Output the [x, y] coordinate of the center of the cell containing the given text.  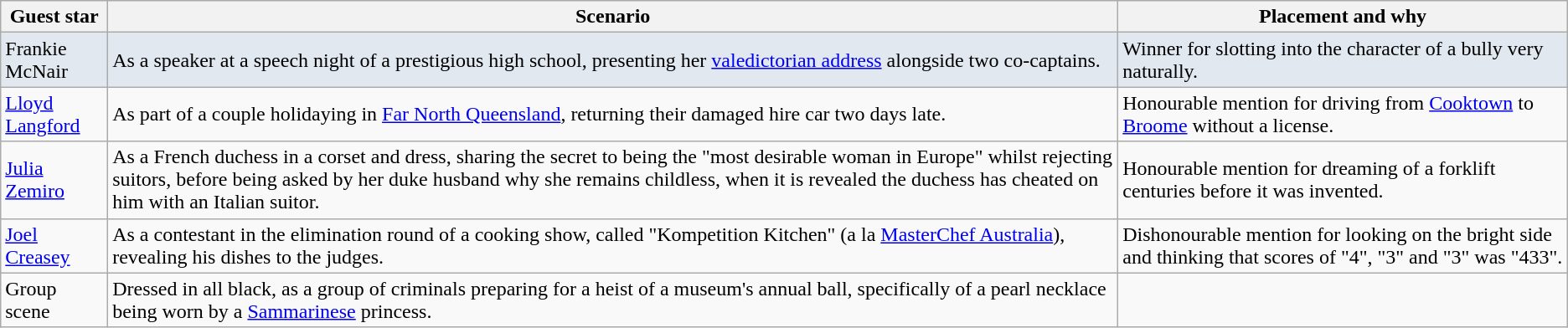
Honourable mention for dreaming of a forklift centuries before it was invented. [1344, 180]
Guest star [54, 17]
As part of a couple holidaying in Far North Queensland, returning their damaged hire car two days late. [613, 114]
Frankie McNair [54, 60]
As a speaker at a speech night of a prestigious high school, presenting her valedictorian address alongside two co-captains. [613, 60]
Julia Zemiro [54, 180]
Winner for slotting into the character of a bully very naturally. [1344, 60]
Placement and why [1344, 17]
Lloyd Langford [54, 114]
Dishonourable mention for looking on the bright side and thinking that scores of "4", "3" and "3" was "433". [1344, 246]
Honourable mention for driving from Cooktown to Broome without a license. [1344, 114]
Joel Creasey [54, 246]
Scenario [613, 17]
Group scene [54, 300]
